Search for the cell housing the specified text and yield its [x, y] center coordinate. 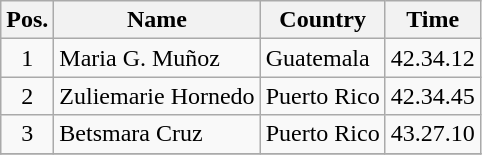
Name [157, 20]
42.34.45 [432, 96]
Maria G. Muñoz [157, 58]
Guatemala [322, 58]
42.34.12 [432, 58]
Time [432, 20]
1 [28, 58]
Betsmara Cruz [157, 134]
Zuliemarie Hornedo [157, 96]
2 [28, 96]
3 [28, 134]
Country [322, 20]
Pos. [28, 20]
43.27.10 [432, 134]
